Locate the cell with the specified text and output its (X, Y) center coordinate. 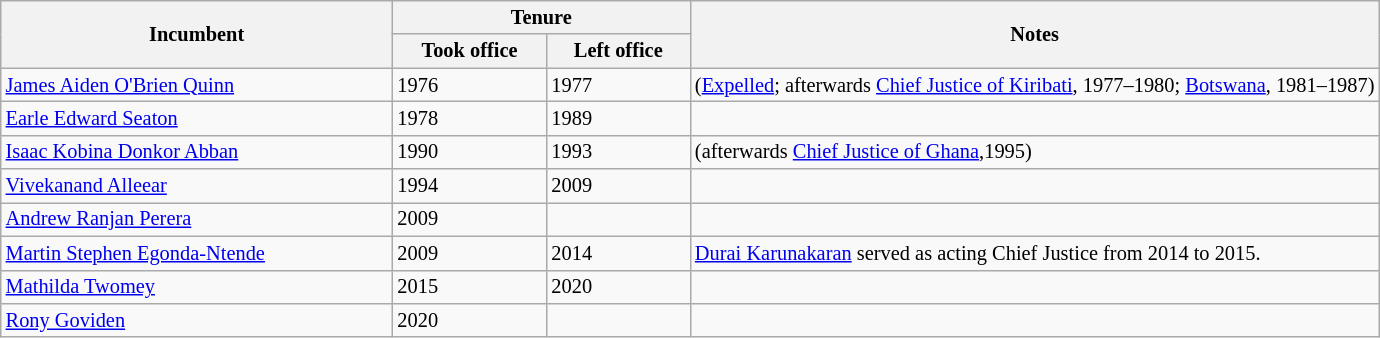
1976 (469, 85)
(afterwards Chief Justice of Ghana,1995) (1034, 152)
Took office (469, 51)
Rony Goviden (197, 320)
Mathilda Twomey (197, 287)
1994 (469, 186)
James Aiden O'Brien Quinn (197, 85)
1977 (619, 85)
2015 (469, 287)
(Expelled; afterwards Chief Justice of Kiribati, 1977–1980; Botswana, 1981–1987) (1034, 85)
1993 (619, 152)
Notes (1034, 34)
Vivekanand Alleear (197, 186)
Martin Stephen Egonda-Ntende (197, 253)
Andrew Ranjan Perera (197, 219)
1978 (469, 118)
Durai Karunakaran served as acting Chief Justice from 2014 to 2015. (1034, 253)
Earle Edward Seaton (197, 118)
Tenure (541, 17)
Left office (619, 51)
1990 (469, 152)
2014 (619, 253)
1989 (619, 118)
Isaac Kobina Donkor Abban (197, 152)
Incumbent (197, 34)
